Output the [x, y] coordinate of the center of the cell containing the given text.  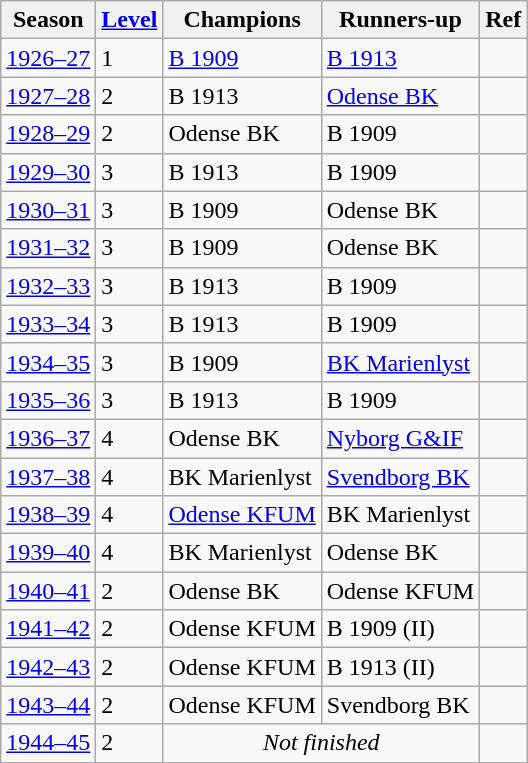
1932–33 [48, 286]
1940–41 [48, 591]
1931–32 [48, 248]
1933–34 [48, 324]
1929–30 [48, 172]
1926–27 [48, 58]
Season [48, 20]
1930–31 [48, 210]
Ref [504, 20]
1944–45 [48, 743]
Level [130, 20]
1928–29 [48, 134]
Nyborg G&IF [400, 438]
1938–39 [48, 515]
B 1913 (II) [400, 667]
Runners-up [400, 20]
1935–36 [48, 400]
1927–28 [48, 96]
B 1909 (II) [400, 629]
1939–40 [48, 553]
1934–35 [48, 362]
1943–44 [48, 705]
1941–42 [48, 629]
1942–43 [48, 667]
1 [130, 58]
1936–37 [48, 438]
1937–38 [48, 477]
Not finished [322, 743]
Champions [242, 20]
